Detect which cell encompasses the target text, then output its (x, y) center coordinate. 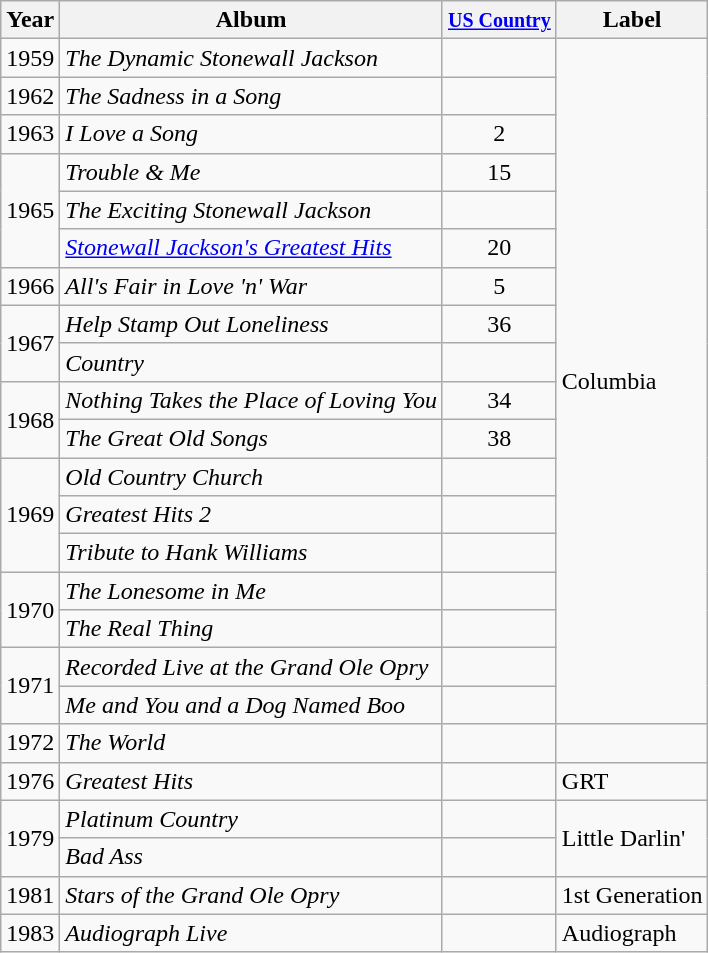
The Real Thing (252, 629)
34 (499, 400)
Album (252, 20)
The Exciting Stonewall Jackson (252, 210)
1983 (30, 933)
Recorded Live at the Grand Ole Opry (252, 667)
Tribute to Hank Williams (252, 553)
Greatest Hits 2 (252, 515)
36 (499, 324)
Help Stamp Out Loneliness (252, 324)
5 (499, 286)
Audiograph Live (252, 933)
2 (499, 134)
Greatest Hits (252, 781)
Country (252, 362)
1st Generation (632, 895)
Little Darlin' (632, 838)
1970 (30, 610)
1962 (30, 96)
38 (499, 438)
The Sadness in a Song (252, 96)
I Love a Song (252, 134)
Old Country Church (252, 477)
1981 (30, 895)
Stonewall Jackson's Greatest Hits (252, 248)
Nothing Takes the Place of Loving You (252, 400)
Label (632, 20)
1959 (30, 58)
1972 (30, 743)
Bad Ass (252, 857)
Trouble & Me (252, 172)
Audiograph (632, 933)
US Country (499, 20)
The Dynamic Stonewall Jackson (252, 58)
The World (252, 743)
1971 (30, 686)
1966 (30, 286)
Year (30, 20)
Columbia (632, 382)
1968 (30, 419)
1969 (30, 515)
GRT (632, 781)
The Great Old Songs (252, 438)
1979 (30, 838)
Platinum Country (252, 819)
1965 (30, 210)
15 (499, 172)
Stars of the Grand Ole Opry (252, 895)
The Lonesome in Me (252, 591)
1976 (30, 781)
1967 (30, 343)
20 (499, 248)
Me and You and a Dog Named Boo (252, 705)
All's Fair in Love 'n' War (252, 286)
1963 (30, 134)
